Pinpoint the cell where the given text exists, returning its [x, y] midpoint coordinate. 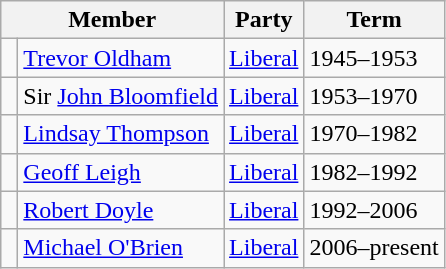
1970–1982 [374, 134]
Sir John Bloomfield [121, 96]
2006–present [374, 248]
Geoff Leigh [121, 172]
1945–1953 [374, 58]
Party [264, 20]
Member [112, 20]
1992–2006 [374, 210]
1953–1970 [374, 96]
Trevor Oldham [121, 58]
Michael O'Brien [121, 248]
1982–1992 [374, 172]
Term [374, 20]
Robert Doyle [121, 210]
Lindsay Thompson [121, 134]
